From the cell containing the given text, extract its center point as (x, y) coordinate. 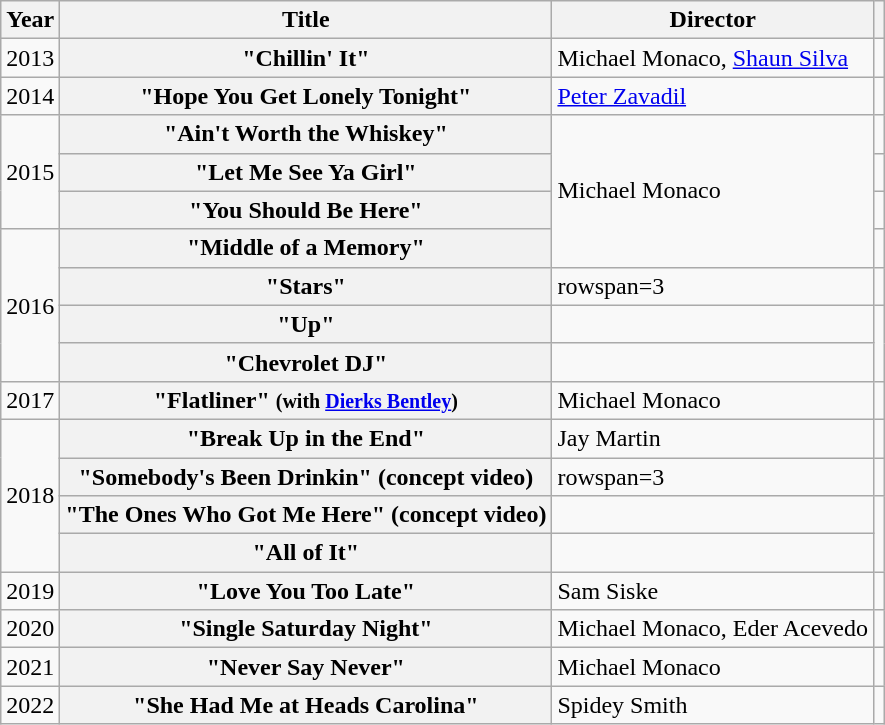
2021 (30, 667)
Jay Martin (713, 438)
"Ain't Worth the Whiskey" (306, 134)
"Break Up in the End" (306, 438)
"Let Me See Ya Girl" (306, 172)
2018 (30, 495)
Peter Zavadil (713, 96)
"Somebody's Been Drinkin" (concept video) (306, 477)
Michael Monaco, Eder Acevedo (713, 629)
2017 (30, 400)
Sam Siske (713, 591)
"Hope You Get Lonely Tonight" (306, 96)
"Middle of a Memory" (306, 248)
2014 (30, 96)
"She Had Me at Heads Carolina" (306, 705)
"You Should Be Here" (306, 210)
Michael Monaco, Shaun Silva (713, 58)
2015 (30, 172)
2020 (30, 629)
"Flatliner" (with Dierks Bentley) (306, 400)
"Up" (306, 324)
Title (306, 20)
2016 (30, 305)
Director (713, 20)
"Never Say Never" (306, 667)
"The Ones Who Got Me Here" (concept video) (306, 515)
Spidey Smith (713, 705)
Year (30, 20)
"All of It" (306, 553)
2022 (30, 705)
"Single Saturday Night" (306, 629)
"Chevrolet DJ" (306, 362)
"Love You Too Late" (306, 591)
2013 (30, 58)
"Stars" (306, 286)
2019 (30, 591)
"Chillin' It" (306, 58)
